Find where the given text appears and provide that cell's center as (x, y) coordinate. 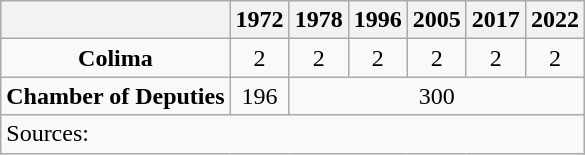
Colima (116, 58)
Chamber of Deputies (116, 96)
196 (260, 96)
2005 (436, 20)
1978 (318, 20)
300 (436, 96)
2022 (554, 20)
1972 (260, 20)
2017 (496, 20)
Sources: (293, 134)
1996 (378, 20)
